Provide the (x, y) coordinate of the cell's center where the given text is located.  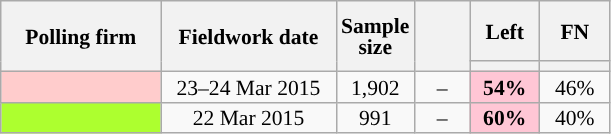
FN (575, 31)
1,902 (375, 86)
40% (575, 118)
Samplesize (375, 36)
Fieldwork date (248, 36)
991 (375, 118)
54% (505, 86)
22 Mar 2015 (248, 118)
Polling firm (81, 36)
23–24 Mar 2015 (248, 86)
60% (505, 118)
Left (505, 31)
46% (575, 86)
